Detect which cell encompasses the target text, then output its [X, Y] center coordinate. 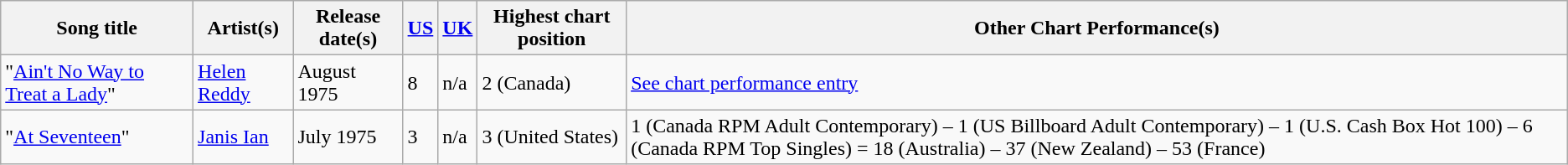
See chart performance entry [1097, 82]
8 [420, 82]
"At Seventeen" [97, 137]
US [420, 28]
3 (United States) [552, 137]
Janis Ian [243, 137]
July 1975 [348, 137]
Helen Reddy [243, 82]
Artist(s) [243, 28]
3 [420, 137]
Song title [97, 28]
Release date(s) [348, 28]
UK [457, 28]
Highest chart position [552, 28]
August 1975 [348, 82]
"Ain't No Way to Treat a Lady" [97, 82]
2 (Canada) [552, 82]
Other Chart Performance(s) [1097, 28]
